Pinpoint the cell where the given text exists, returning its [x, y] midpoint coordinate. 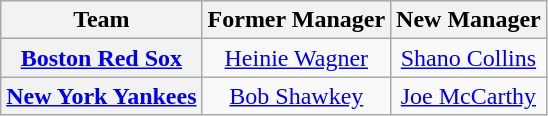
Former Manager [296, 20]
New Manager [469, 20]
Bob Shawkey [296, 96]
New York Yankees [102, 96]
Heinie Wagner [296, 58]
Shano Collins [469, 58]
Boston Red Sox [102, 58]
Joe McCarthy [469, 96]
Team [102, 20]
